Scan for the cell matching the given text and deliver its [x, y] coordinate at center. 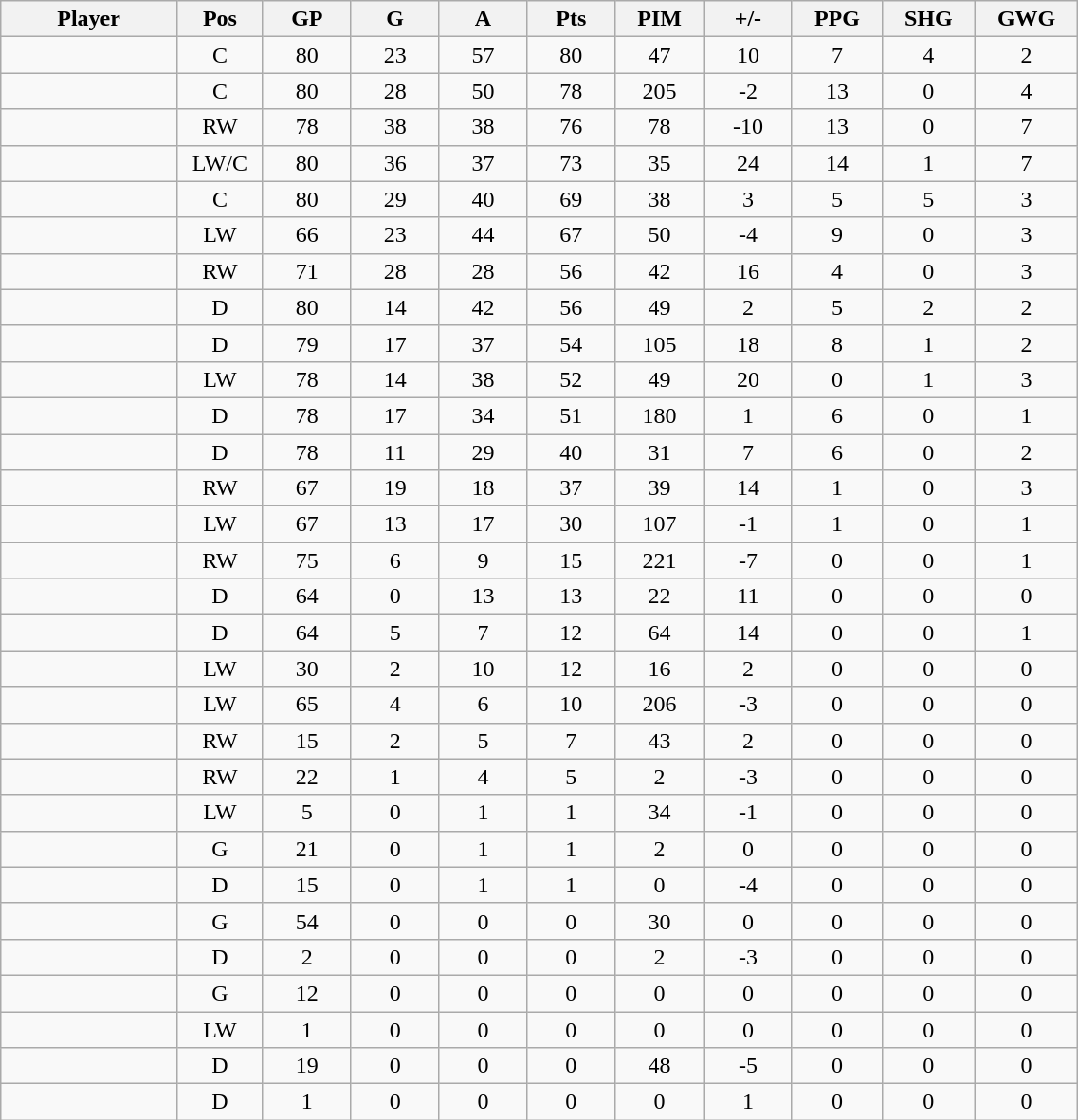
105 [660, 343]
8 [836, 343]
107 [660, 524]
206 [660, 705]
221 [660, 560]
21 [307, 849]
A [484, 19]
+/- [747, 19]
39 [660, 488]
73 [571, 163]
43 [660, 741]
65 [307, 705]
66 [307, 235]
Player [89, 19]
LW/C [220, 163]
69 [571, 199]
Pos [220, 19]
48 [660, 1066]
PIM [660, 19]
36 [394, 163]
-2 [747, 91]
20 [747, 379]
SHG [928, 19]
24 [747, 163]
71 [307, 271]
79 [307, 343]
-7 [747, 560]
44 [484, 235]
51 [571, 415]
-10 [747, 127]
31 [660, 452]
52 [571, 379]
76 [571, 127]
GP [307, 19]
57 [484, 55]
35 [660, 163]
Pts [571, 19]
GWG [1026, 19]
47 [660, 55]
75 [307, 560]
205 [660, 91]
PPG [836, 19]
-5 [747, 1066]
180 [660, 415]
